Scan for the cell matching the given text and deliver its [X, Y] coordinate at center. 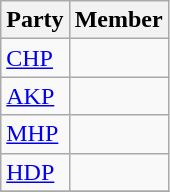
HDP [35, 172]
AKP [35, 96]
Member [118, 20]
CHP [35, 58]
Party [35, 20]
MHP [35, 134]
